Search for the cell housing the specified text and yield its [X, Y] center coordinate. 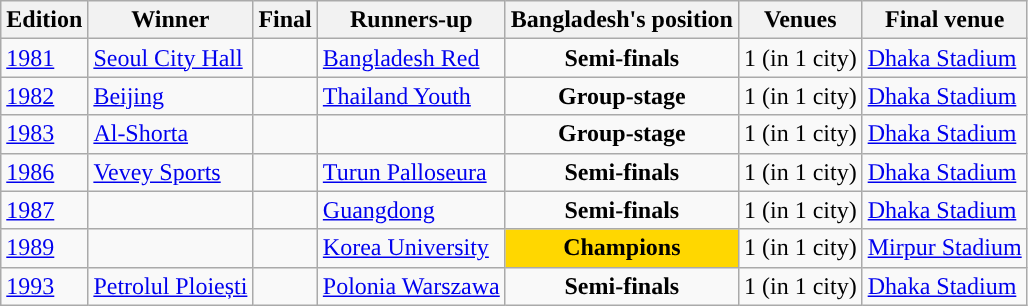
Edition [44, 20]
Venues [800, 20]
1987 [44, 210]
Bangladesh's position [622, 20]
1993 [44, 286]
Beijing [170, 96]
Polonia Warszawa [411, 286]
Champions [622, 248]
Vevey Sports [170, 172]
1986 [44, 172]
Final [285, 20]
Seoul City Hall [170, 58]
Guangdong [411, 210]
Al-Shorta [170, 134]
Thailand Youth [411, 96]
Mirpur Stadium [944, 248]
Korea University [411, 248]
Runners-up [411, 20]
1983 [44, 134]
Final venue [944, 20]
1989 [44, 248]
Bangladesh Red [411, 58]
Petrolul Ploiești [170, 286]
Winner [170, 20]
Turun Palloseura [411, 172]
1981 [44, 58]
1982 [44, 96]
